Pinpoint the cell where the given text exists, returning its [X, Y] midpoint coordinate. 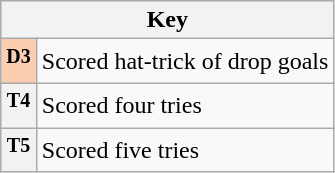
Scored five tries [185, 150]
Key [168, 20]
D3 [19, 62]
Scored hat-trick of drop goals [185, 62]
T4 [19, 106]
Scored four tries [185, 106]
T5 [19, 150]
